From the cell containing the given text, extract its center point as [x, y] coordinate. 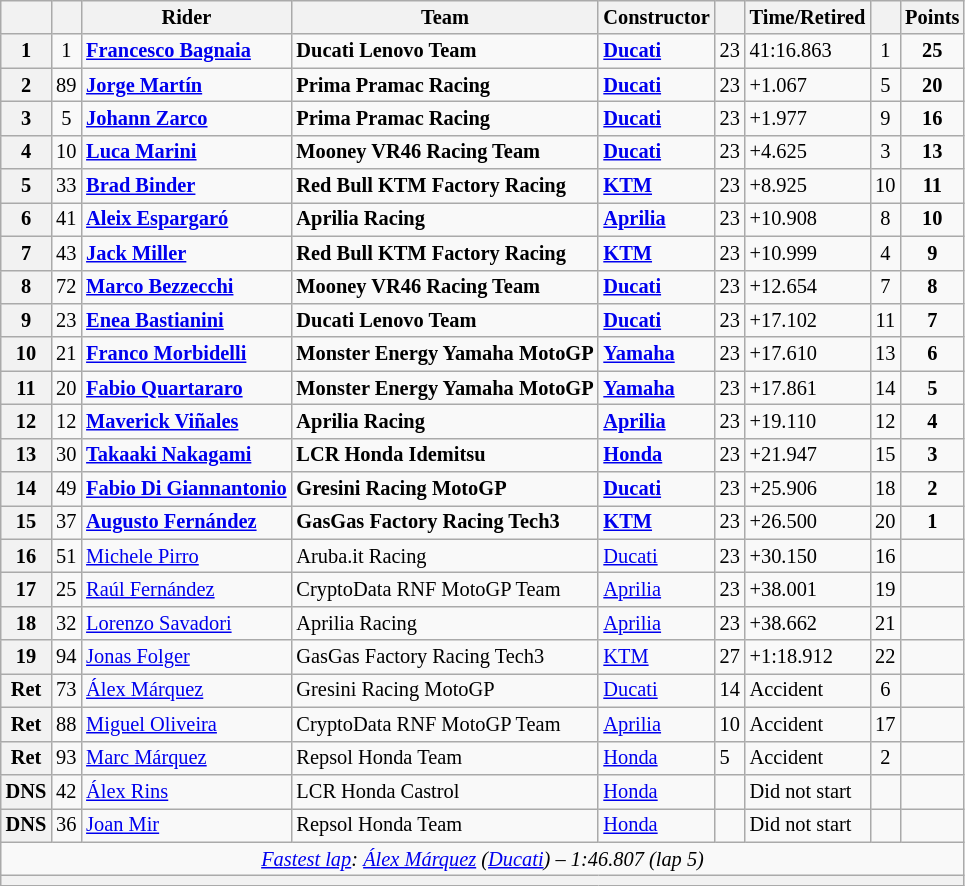
Fabio Quartararo [186, 388]
+38.001 [808, 589]
41 [66, 219]
Marc Márquez [186, 758]
73 [66, 690]
Takaaki Nakagami [186, 455]
LCR Honda Castrol [444, 791]
94 [66, 657]
30 [66, 455]
Rider [186, 17]
Augusto Fernández [186, 522]
49 [66, 489]
88 [66, 724]
+26.500 [808, 522]
Team [444, 17]
Jack Miller [186, 253]
37 [66, 522]
+38.662 [808, 623]
+1.067 [808, 85]
Franco Morbidelli [186, 354]
51 [66, 556]
43 [66, 253]
LCR Honda Idemitsu [444, 455]
Álex Rins [186, 791]
Joan Mir [186, 825]
Brad Binder [186, 186]
+30.150 [808, 556]
+10.999 [808, 253]
Time/Retired [808, 17]
Constructor [656, 17]
32 [66, 623]
Marco Bezzecchi [186, 287]
Aruba.it Racing [444, 556]
42 [66, 791]
+8.925 [808, 186]
+25.906 [808, 489]
+1:18.912 [808, 657]
Raúl Fernández [186, 589]
Aleix Espargaró [186, 219]
Maverick Viñales [186, 421]
Luca Marini [186, 152]
+17.102 [808, 320]
27 [730, 657]
Enea Bastianini [186, 320]
36 [66, 825]
89 [66, 85]
Michele Pirro [186, 556]
+19.110 [808, 421]
Fastest lap: Álex Márquez (Ducati) – 1:46.807 (lap 5) [483, 859]
72 [66, 287]
Points [932, 17]
+4.625 [808, 152]
Johann Zarco [186, 118]
Jonas Folger [186, 657]
Álex Márquez [186, 690]
93 [66, 758]
+12.654 [808, 287]
+1.977 [808, 118]
+17.610 [808, 354]
Francesco Bagnaia [186, 51]
+21.947 [808, 455]
+10.908 [808, 219]
Miguel Oliveira [186, 724]
Fabio Di Giannantonio [186, 489]
41:16.863 [808, 51]
33 [66, 186]
22 [885, 657]
+17.861 [808, 388]
Jorge Martín [186, 85]
Lorenzo Savadori [186, 623]
